Return (X, Y) of the center of cell containing provided text 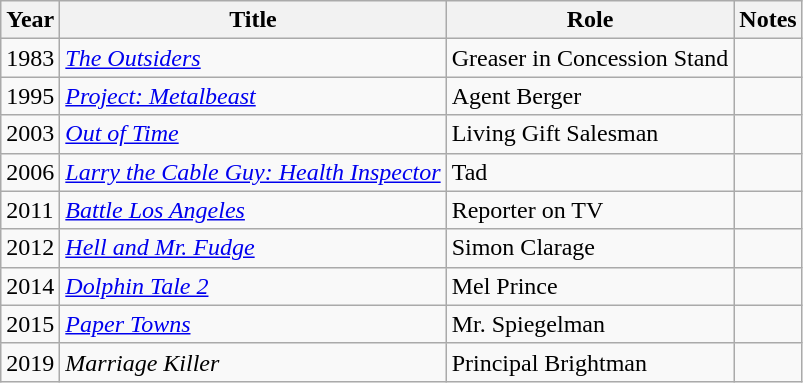
2019 (30, 362)
Principal Brightman (590, 362)
2003 (30, 134)
Greaser in Concession Stand (590, 58)
The Outsiders (253, 58)
Larry the Cable Guy: Health Inspector (253, 172)
Mr. Spiegelman (590, 324)
2006 (30, 172)
Paper Towns (253, 324)
Marriage Killer (253, 362)
Battle Los Angeles (253, 210)
2011 (30, 210)
Agent Berger (590, 96)
Dolphin Tale 2 (253, 286)
2015 (30, 324)
Out of Time (253, 134)
Hell and Mr. Fudge (253, 248)
2014 (30, 286)
Living Gift Salesman (590, 134)
Tad (590, 172)
1983 (30, 58)
Reporter on TV (590, 210)
Year (30, 20)
2012 (30, 248)
Notes (768, 20)
Simon Clarage (590, 248)
Project: Metalbeast (253, 96)
1995 (30, 96)
Role (590, 20)
Mel Prince (590, 286)
Title (253, 20)
